Detect which cell encompasses the target text, then output its (x, y) center coordinate. 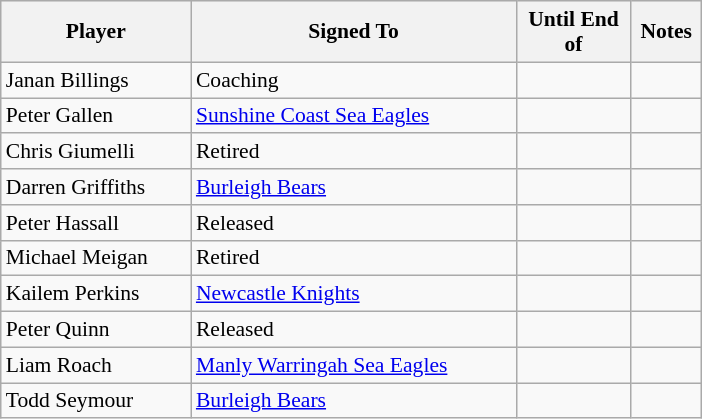
Peter Gallen (96, 116)
Manly Warringah Sea Eagles (354, 365)
Signed To (354, 32)
Kailem Perkins (96, 294)
Coaching (354, 80)
Sunshine Coast Sea Eagles (354, 116)
Chris Giumelli (96, 152)
Todd Seymour (96, 401)
Darren Griffiths (96, 187)
Michael Meigan (96, 258)
Liam Roach (96, 365)
Notes (666, 32)
Peter Hassall (96, 223)
Peter Quinn (96, 330)
Janan Billings (96, 80)
Player (96, 32)
Until End of (574, 32)
Newcastle Knights (354, 294)
